Capture the cell that displays the provided text and extract its [X, Y] central coordinate. 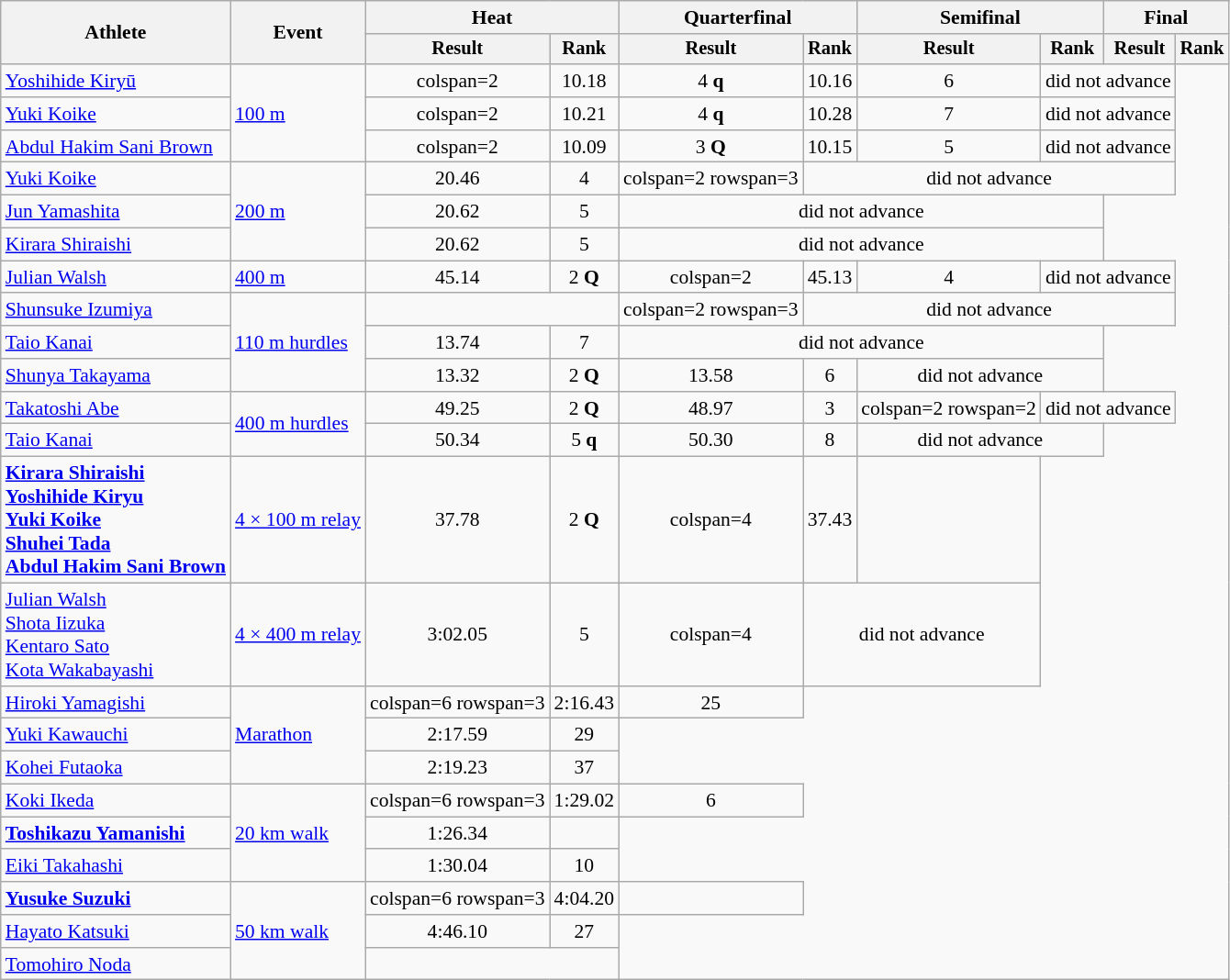
10.21 [584, 114]
Final [1166, 17]
Hayato Katsuki [116, 931]
3:02.05 [457, 635]
100 m [297, 114]
Marathon [297, 736]
Abdul Hakim Sani Brown [116, 147]
Yuki Kawauchi [116, 735]
20 km walk [297, 833]
Shunya Takayama [116, 375]
50 km walk [297, 930]
29 [584, 735]
2:16.43 [584, 703]
110 m hurdles [297, 343]
Takatoshi Abe [116, 408]
37.43 [830, 520]
10 [584, 866]
13.58 [710, 375]
1:26.34 [457, 833]
Athlete [116, 33]
5 q [584, 440]
Semifinal [980, 17]
10.15 [830, 147]
3 [830, 408]
50.34 [457, 440]
Kirara Shiraishi [116, 245]
10.28 [830, 114]
200 m [297, 211]
4 × 100 m relay [297, 520]
Yusuke Suzuki [116, 898]
25 [710, 703]
colspan=2 rowspan=2 [949, 408]
Eiki Takahashi [116, 866]
10.16 [830, 81]
2:19.23 [457, 768]
13.74 [457, 342]
37 [584, 768]
Jun Yamashita [116, 212]
48.97 [710, 408]
400 m hurdles [297, 424]
Quarterfinal [738, 17]
Julian Walsh [116, 277]
50.30 [710, 440]
400 m [297, 277]
10.09 [584, 147]
10.18 [584, 81]
Kirara ShiraishiYoshihide KiryuYuki KoikeShuhei TadaAbdul Hakim Sani Brown [116, 520]
37.78 [457, 520]
4:04.20 [584, 898]
1:29.02 [584, 801]
3 Q [710, 147]
20.46 [457, 179]
Hiroki Yamagishi [116, 703]
Yoshihide Kiryū [116, 81]
4 × 400 m relay [297, 635]
Toshikazu Yamanishi [116, 833]
Shunsuke Izumiya [116, 310]
Koki Ikeda [116, 801]
45.14 [457, 277]
1:30.04 [457, 866]
49.25 [457, 408]
13.32 [457, 375]
27 [584, 931]
Julian WalshShota IizukaKentaro SatoKota Wakabayashi [116, 635]
45.13 [830, 277]
4:46.10 [457, 931]
Event [297, 33]
Heat [492, 17]
8 [830, 440]
Kohei Futaoka [116, 768]
2:17.59 [457, 735]
